Determine the (X, Y) coordinate at the center of the cell enclosing the given text.  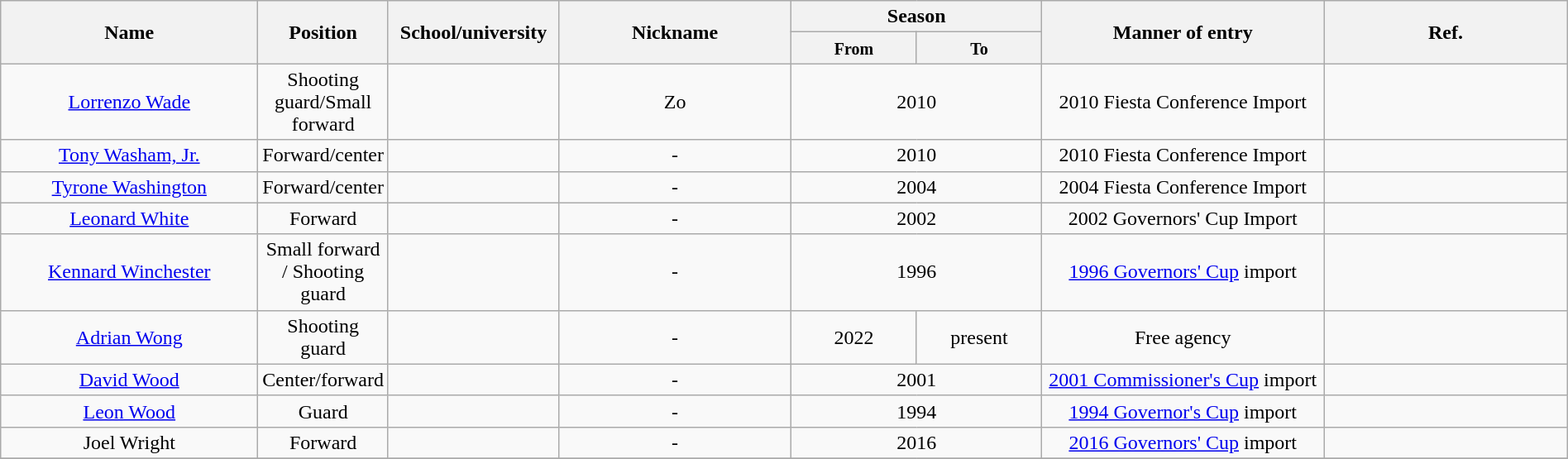
To (979, 48)
2004 Fiesta Conference Import (1183, 187)
Leon Wood (129, 411)
present (979, 337)
Ref. (1446, 32)
2016 (916, 442)
School/university (473, 32)
Season (916, 17)
From (854, 48)
Zo (675, 102)
Joel Wright (129, 442)
Position (323, 32)
2016 Governors' Cup import (1183, 442)
David Wood (129, 380)
Guard (323, 411)
Adrian Wong (129, 337)
Tyrone Washington (129, 187)
1996 Governors' Cup import (1183, 272)
Manner of entry (1183, 32)
2022 (854, 337)
Lorrenzo Wade (129, 102)
Shooting guard (323, 337)
2001 Commissioner's Cup import (1183, 380)
2004 (916, 187)
1994 (916, 411)
1994 Governor's Cup import (1183, 411)
Shooting guard/Small forward (323, 102)
Center/forward (323, 380)
Tony Washam, Jr. (129, 155)
Kennard Winchester (129, 272)
Leonard White (129, 218)
2002 Governors' Cup Import (1183, 218)
Name (129, 32)
2001 (916, 380)
Free agency (1183, 337)
Small forward / Shooting guard (323, 272)
1996 (916, 272)
2002 (916, 218)
Nickname (675, 32)
